Search for the cell housing the specified text and yield its [x, y] center coordinate. 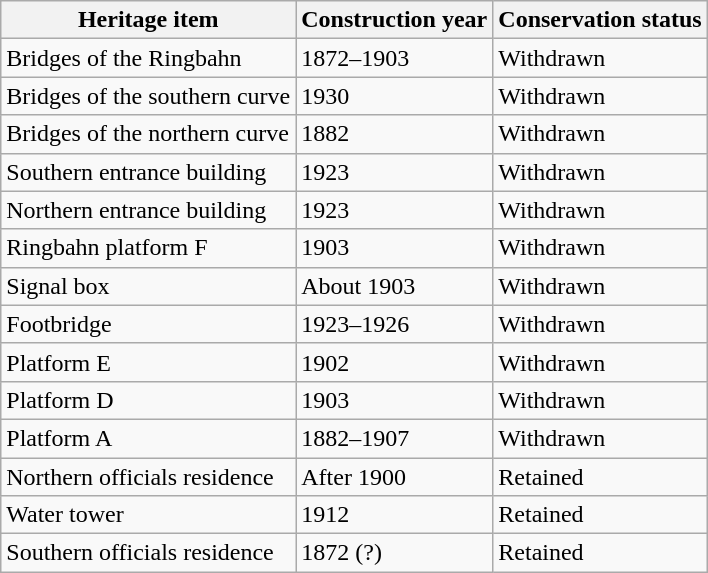
1923–1926 [394, 324]
1882 [394, 134]
Northern officials residence [148, 477]
Platform A [148, 438]
Platform D [148, 400]
1902 [394, 362]
Northern entrance building [148, 210]
Conservation status [600, 20]
Construction year [394, 20]
Southern officials residence [148, 553]
Bridges of the southern curve [148, 96]
Ringbahn platform F [148, 248]
About 1903 [394, 286]
1872–1903 [394, 58]
Bridges of the Ringbahn [148, 58]
Footbridge [148, 324]
After 1900 [394, 477]
Platform E [148, 362]
Bridges of the northern curve [148, 134]
Water tower [148, 515]
Heritage item [148, 20]
1912 [394, 515]
1930 [394, 96]
Signal box [148, 286]
1872 (?) [394, 553]
Southern entrance building [148, 172]
1882–1907 [394, 438]
